Detect which cell encompasses the target text, then output its (x, y) center coordinate. 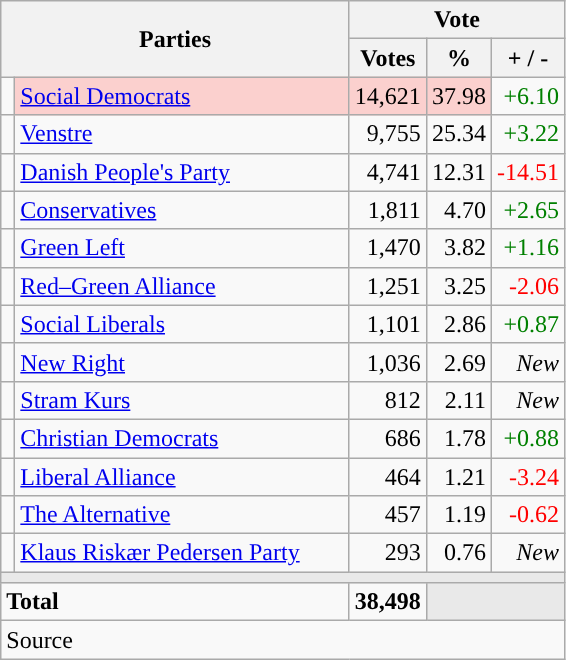
1.19 (458, 515)
12.31 (458, 172)
3.82 (458, 248)
Vote (456, 20)
1,251 (388, 286)
Christian Democrats (182, 438)
Stram Kurs (182, 400)
2.86 (458, 324)
Social Democrats (182, 96)
9,755 (388, 134)
457 (388, 515)
+ / - (528, 58)
2.69 (458, 362)
37.98 (458, 96)
+0.88 (528, 438)
-2.06 (528, 286)
2.11 (458, 400)
Parties (176, 39)
Total (176, 602)
Social Liberals (182, 324)
Votes (388, 58)
Klaus Riskær Pedersen Party (182, 553)
Green Left (182, 248)
1,811 (388, 210)
Red–Green Alliance (182, 286)
+3.22 (528, 134)
-0.62 (528, 515)
Venstre (182, 134)
25.34 (458, 134)
14,621 (388, 96)
0.76 (458, 553)
3.25 (458, 286)
1.21 (458, 477)
686 (388, 438)
-3.24 (528, 477)
New Right (182, 362)
+1.16 (528, 248)
Liberal Alliance (182, 477)
Source (283, 640)
-14.51 (528, 172)
4,741 (388, 172)
+6.10 (528, 96)
1,101 (388, 324)
4.70 (458, 210)
1,470 (388, 248)
+0.87 (528, 324)
464 (388, 477)
1,036 (388, 362)
Danish People's Party (182, 172)
The Alternative (182, 515)
38,498 (388, 602)
1.78 (458, 438)
293 (388, 553)
Conservatives (182, 210)
812 (388, 400)
+2.65 (528, 210)
% (458, 58)
